From the cell containing the given text, extract its center point as (x, y) coordinate. 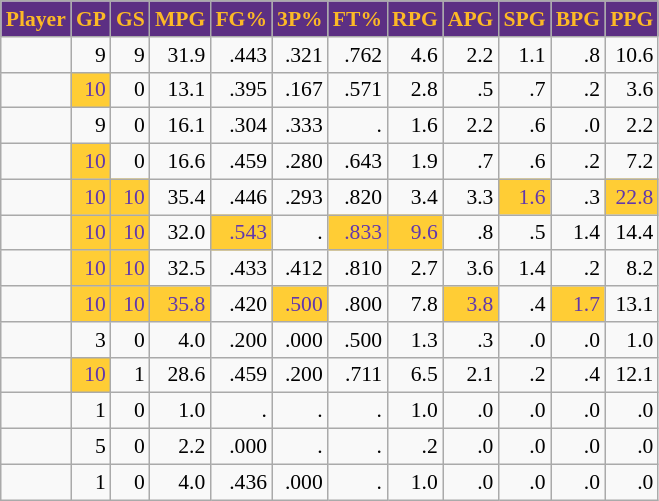
1.7 (578, 304)
GP (91, 19)
10.6 (632, 55)
1.1 (524, 55)
Player (36, 19)
RPG (415, 19)
PPG (632, 19)
22.8 (632, 197)
.446 (241, 197)
FG% (241, 19)
7.8 (415, 304)
32.0 (180, 233)
2.8 (415, 90)
3P% (300, 19)
.643 (358, 162)
.304 (241, 126)
12.1 (632, 375)
.762 (358, 55)
.333 (300, 126)
35.4 (180, 197)
.543 (241, 233)
APG (471, 19)
.810 (358, 269)
6.5 (415, 375)
.321 (300, 55)
.820 (358, 197)
2.1 (471, 375)
.800 (358, 304)
.711 (358, 375)
FT% (358, 19)
3.8 (471, 304)
8.2 (632, 269)
GS (130, 19)
16.1 (180, 126)
SPG (524, 19)
.420 (241, 304)
.833 (358, 233)
3.4 (415, 197)
35.8 (180, 304)
14.4 (632, 233)
.571 (358, 90)
1.3 (415, 340)
32.5 (180, 269)
.280 (300, 162)
MPG (180, 19)
.443 (241, 55)
.412 (300, 269)
5 (91, 447)
3.3 (471, 197)
28.6 (180, 375)
.293 (300, 197)
.436 (241, 482)
.167 (300, 90)
31.9 (180, 55)
2.7 (415, 269)
7.2 (632, 162)
1.9 (415, 162)
.433 (241, 269)
.395 (241, 90)
16.6 (180, 162)
3 (91, 340)
9.6 (415, 233)
BPG (578, 19)
4.6 (415, 55)
